Return the [x, y] coordinate for the center point of the cell that contains the specified text.  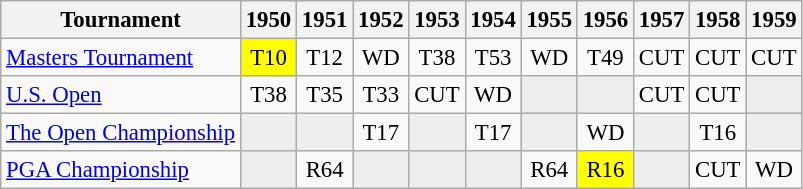
1951 [325, 20]
PGA Championship [121, 170]
1953 [437, 20]
1959 [774, 20]
T10 [268, 58]
1957 [661, 20]
U.S. Open [121, 95]
1958 [718, 20]
T35 [325, 95]
T16 [718, 133]
1950 [268, 20]
R16 [605, 170]
Masters Tournament [121, 58]
T53 [493, 58]
The Open Championship [121, 133]
T49 [605, 58]
1952 [381, 20]
1954 [493, 20]
1956 [605, 20]
T12 [325, 58]
T33 [381, 95]
Tournament [121, 20]
1955 [549, 20]
